For the text-containing cell, return its midpoint in (x, y) coordinate format. 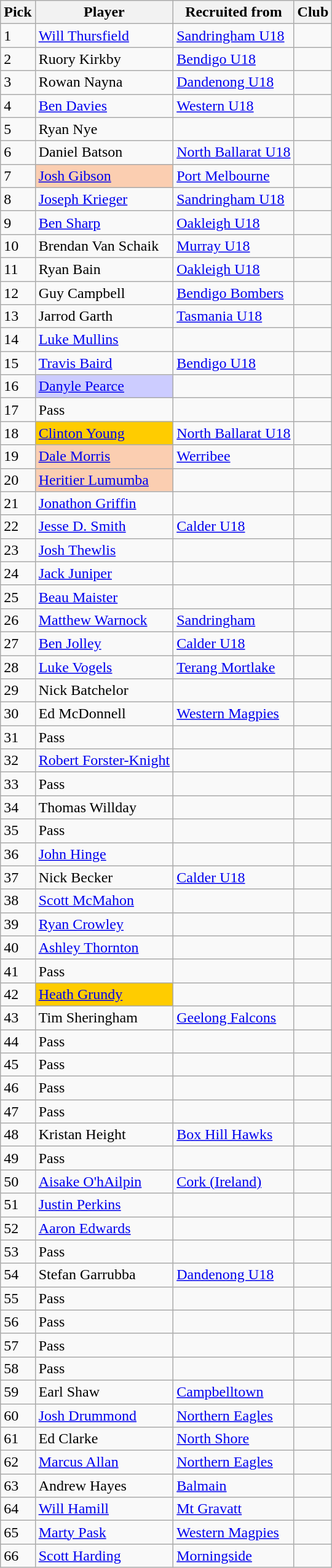
16 (18, 386)
57 (18, 1345)
Josh Drummond (105, 1415)
37 (18, 877)
34 (18, 807)
39 (18, 924)
Tim Sheringham (105, 1017)
Sandringham (234, 620)
Scott Harding (105, 1556)
17 (18, 410)
31 (18, 737)
58 (18, 1368)
23 (18, 550)
26 (18, 620)
13 (18, 316)
Ryan Bain (105, 269)
Luke Vogels (105, 667)
11 (18, 269)
Will Thursfield (105, 36)
Luke Mullins (105, 340)
Ruory Kirkby (105, 59)
22 (18, 527)
42 (18, 994)
60 (18, 1415)
Balmain (234, 1486)
Robert Forster-Knight (105, 761)
Jesse D. Smith (105, 527)
Nick Batchelor (105, 691)
Matthew Warnock (105, 620)
Aisake O'hAilpin (105, 1182)
Box Hill Hawks (234, 1135)
Morningside (234, 1556)
9 (18, 222)
61 (18, 1439)
Joseph Krieger (105, 199)
Justin Perkins (105, 1205)
Werribee (234, 457)
Heath Grundy (105, 994)
48 (18, 1135)
Marcus Allan (105, 1462)
Daniel Batson (105, 152)
Ed McDonnell (105, 714)
8 (18, 199)
20 (18, 480)
Marty Pask (105, 1532)
14 (18, 340)
65 (18, 1532)
Ben Davies (105, 106)
1 (18, 36)
33 (18, 784)
Port Melbourne (234, 176)
32 (18, 761)
Bendigo Bombers (234, 293)
46 (18, 1088)
Will Hamill (105, 1509)
Jarrod Garth (105, 316)
43 (18, 1017)
66 (18, 1556)
John Hinge (105, 854)
62 (18, 1462)
Josh Thewlis (105, 550)
Travis Baird (105, 363)
30 (18, 714)
12 (18, 293)
63 (18, 1486)
41 (18, 971)
Ryan Nye (105, 129)
47 (18, 1111)
44 (18, 1041)
Nick Becker (105, 877)
Cork (Ireland) (234, 1182)
Rowan Nayna (105, 82)
Recruited from (234, 12)
45 (18, 1065)
5 (18, 129)
21 (18, 503)
Ashley Thornton (105, 947)
Ben Jolley (105, 643)
Beau Maister (105, 597)
54 (18, 1275)
28 (18, 667)
50 (18, 1182)
Andrew Hayes (105, 1486)
Josh Gibson (105, 176)
38 (18, 901)
6 (18, 152)
24 (18, 573)
56 (18, 1322)
Player (105, 12)
Murray U18 (234, 246)
Kristan Height (105, 1135)
Tasmania U18 (234, 316)
Terang Mortlake (234, 667)
North Shore (234, 1439)
Dale Morris (105, 457)
Campbelltown (234, 1392)
Club (313, 12)
59 (18, 1392)
Brendan Van Schaik (105, 246)
2 (18, 59)
Jack Juniper (105, 573)
Western U18 (234, 106)
53 (18, 1252)
Jonathon Griffin (105, 503)
Earl Shaw (105, 1392)
64 (18, 1509)
35 (18, 831)
Aaron Edwards (105, 1228)
36 (18, 854)
Geelong Falcons (234, 1017)
Ben Sharp (105, 222)
29 (18, 691)
19 (18, 457)
7 (18, 176)
15 (18, 363)
49 (18, 1158)
52 (18, 1228)
Ed Clarke (105, 1439)
40 (18, 947)
Mt Gravatt (234, 1509)
Ryan Crowley (105, 924)
25 (18, 597)
Stefan Garrubba (105, 1275)
Guy Campbell (105, 293)
Scott McMahon (105, 901)
18 (18, 433)
Heritier Lumumba (105, 480)
3 (18, 82)
Thomas Willday (105, 807)
4 (18, 106)
27 (18, 643)
Danyle Pearce (105, 386)
Clinton Young (105, 433)
55 (18, 1298)
10 (18, 246)
Pick (18, 12)
51 (18, 1205)
